Extract the (X, Y) coordinate from the center of the cell holding the provided text.  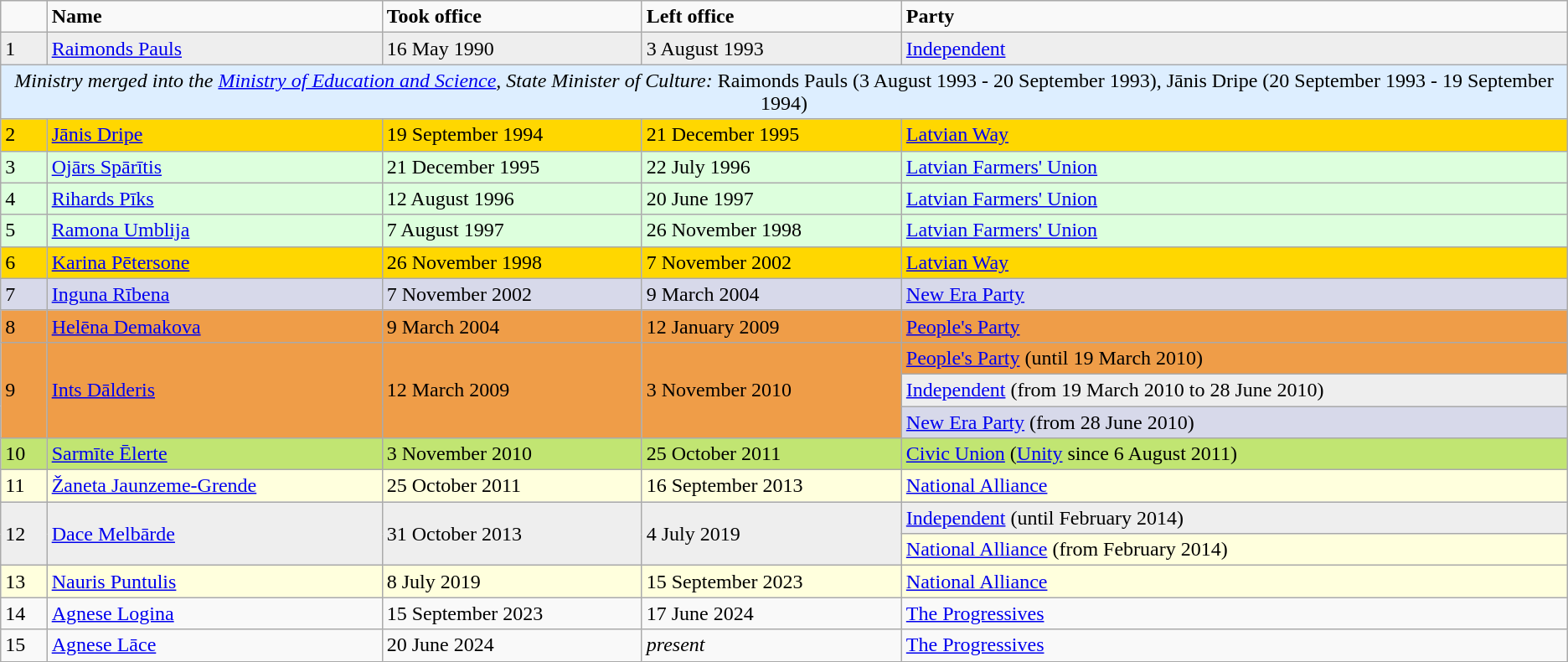
Rihards Pīks (214, 199)
15 (23, 645)
New Era Party (from 28 June 2010) (1235, 422)
Nauris Puntulis (214, 582)
16 September 2013 (771, 486)
17 June 2024 (771, 613)
12 January 2009 (771, 326)
Karina Pētersone (214, 262)
Civic Union (Unity since 6 August 2011) (1235, 454)
Jānis Dripe (214, 135)
8 (23, 326)
12 August 1996 (512, 199)
Sarmīte Ēlerte (214, 454)
12 (23, 534)
7 August 1997 (512, 230)
8 July 2019 (512, 582)
People's Party (1235, 326)
31 October 2013 (512, 534)
Left office (771, 17)
3 August 1993 (771, 49)
11 (23, 486)
Ints Dālderis (214, 390)
Inguna Rībena (214, 294)
Name (214, 17)
6 (23, 262)
5 (23, 230)
16 May 1990 (512, 49)
4 July 2019 (771, 534)
present (771, 645)
19 September 1994 (512, 135)
Agnese Logina (214, 613)
National Alliance (from February 2014) (1235, 550)
Helēna Demakova (214, 326)
Žaneta Jaunzeme-Grende (214, 486)
Independent (from 19 March 2010 to 28 June 2010) (1235, 390)
Independent (until February 2014) (1235, 518)
New Era Party (1235, 294)
3 (23, 167)
4 (23, 199)
Independent (1235, 49)
Agnese Lāce (214, 645)
9 (23, 390)
2 (23, 135)
7 (23, 294)
20 June 2024 (512, 645)
Took office (512, 17)
Dace Melbārde (214, 534)
10 (23, 454)
Party (1235, 17)
20 June 1997 (771, 199)
22 July 1996 (771, 167)
12 March 2009 (512, 390)
Ojārs Spārītis (214, 167)
13 (23, 582)
Ramona Umblija (214, 230)
People's Party (until 19 March 2010) (1235, 358)
14 (23, 613)
Raimonds Pauls (214, 49)
1 (23, 49)
